Return the [x, y] coordinate for the center point of the cell that contains the specified text.  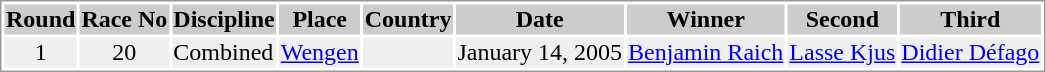
20 [124, 53]
Lasse Kjus [842, 53]
Combined [224, 53]
Winner [706, 19]
1 [40, 53]
Round [40, 19]
Discipline [224, 19]
Country [408, 19]
Date [540, 19]
January 14, 2005 [540, 53]
Benjamin Raich [706, 53]
Third [970, 19]
Second [842, 19]
Race No [124, 19]
Didier Défago [970, 53]
Place [320, 19]
Wengen [320, 53]
